Return the [x, y] coordinate for the center point of the cell that contains the specified text.  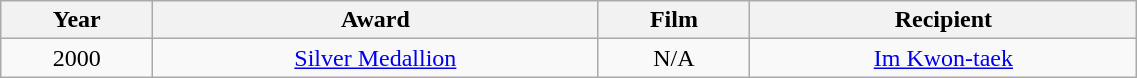
Year [77, 20]
Silver Medallion [376, 58]
N/A [674, 58]
2000 [77, 58]
Im Kwon-taek [944, 58]
Award [376, 20]
Recipient [944, 20]
Film [674, 20]
